Find where the given text appears and provide that cell's center as [X, Y] coordinate. 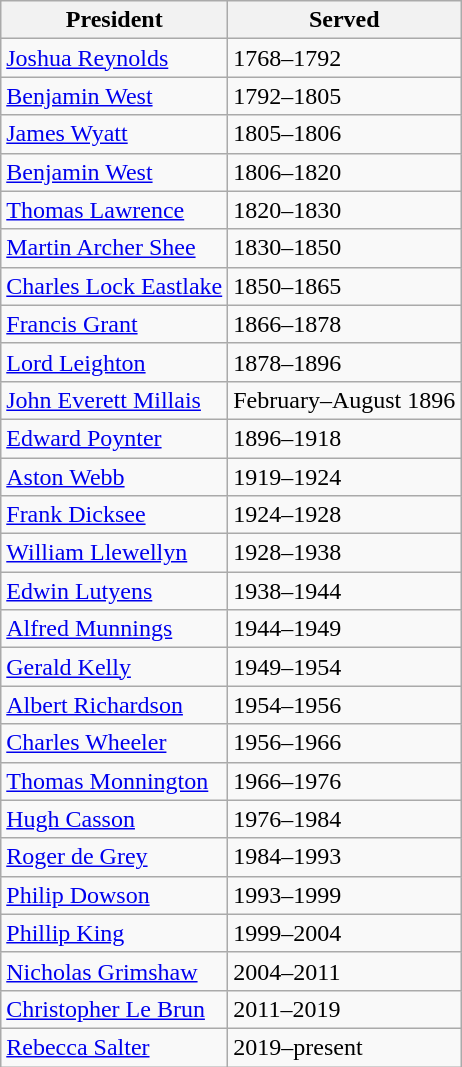
2004–2011 [344, 971]
Edwin Lutyens [114, 591]
Hugh Casson [114, 819]
Frank Dicksee [114, 515]
1805–1806 [344, 134]
1956–1966 [344, 743]
2019–present [344, 1047]
1966–1976 [344, 781]
Rebecca Salter [114, 1047]
William Llewellyn [114, 553]
Alfred Munnings [114, 629]
Gerald Kelly [114, 667]
1954–1956 [344, 705]
Served [344, 20]
1919–1924 [344, 477]
Joshua Reynolds [114, 58]
Christopher Le Brun [114, 1009]
John Everett Millais [114, 400]
1866–1878 [344, 324]
Aston Webb [114, 477]
1999–2004 [344, 933]
1896–1918 [344, 438]
February–August 1896 [344, 400]
1938–1944 [344, 591]
1944–1949 [344, 629]
1806–1820 [344, 172]
President [114, 20]
1976–1984 [344, 819]
1820–1830 [344, 210]
Martin Archer Shee [114, 248]
1928–1938 [344, 553]
2011–2019 [344, 1009]
Lord Leighton [114, 362]
1993–1999 [344, 895]
Francis Grant [114, 324]
1792–1805 [344, 96]
Thomas Monnington [114, 781]
1949–1954 [344, 667]
Nicholas Grimshaw [114, 971]
1830–1850 [344, 248]
1878–1896 [344, 362]
1850–1865 [344, 286]
Charles Wheeler [114, 743]
Phillip King [114, 933]
Philip Dowson [114, 895]
1924–1928 [344, 515]
Roger de Grey [114, 857]
1768–1792 [344, 58]
Thomas Lawrence [114, 210]
1984–1993 [344, 857]
Charles Lock Eastlake [114, 286]
James Wyatt [114, 134]
Albert Richardson [114, 705]
Edward Poynter [114, 438]
